Provide the [X, Y] coordinate of the cell's center where the given text is located.  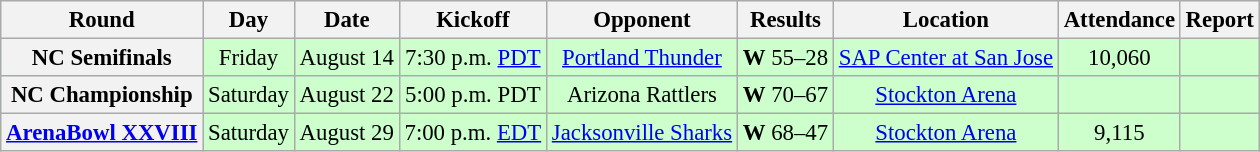
7:30 p.m. PDT [472, 58]
W 68–47 [785, 133]
Opponent [642, 20]
NC Semifinals [102, 58]
August 22 [346, 95]
Date [346, 20]
W 55–28 [785, 58]
10,060 [1119, 58]
9,115 [1119, 133]
Report [1220, 20]
Round [102, 20]
August 14 [346, 58]
W 70–67 [785, 95]
Results [785, 20]
NC Championship [102, 95]
Friday [249, 58]
Day [249, 20]
Attendance [1119, 20]
Arizona Rattlers [642, 95]
Kickoff [472, 20]
SAP Center at San Jose [946, 58]
Location [946, 20]
ArenaBowl XXVIII [102, 133]
Jacksonville Sharks [642, 133]
August 29 [346, 133]
Portland Thunder [642, 58]
7:00 p.m. EDT [472, 133]
5:00 p.m. PDT [472, 95]
